Capture the cell that displays the provided text and extract its [x, y] central coordinate. 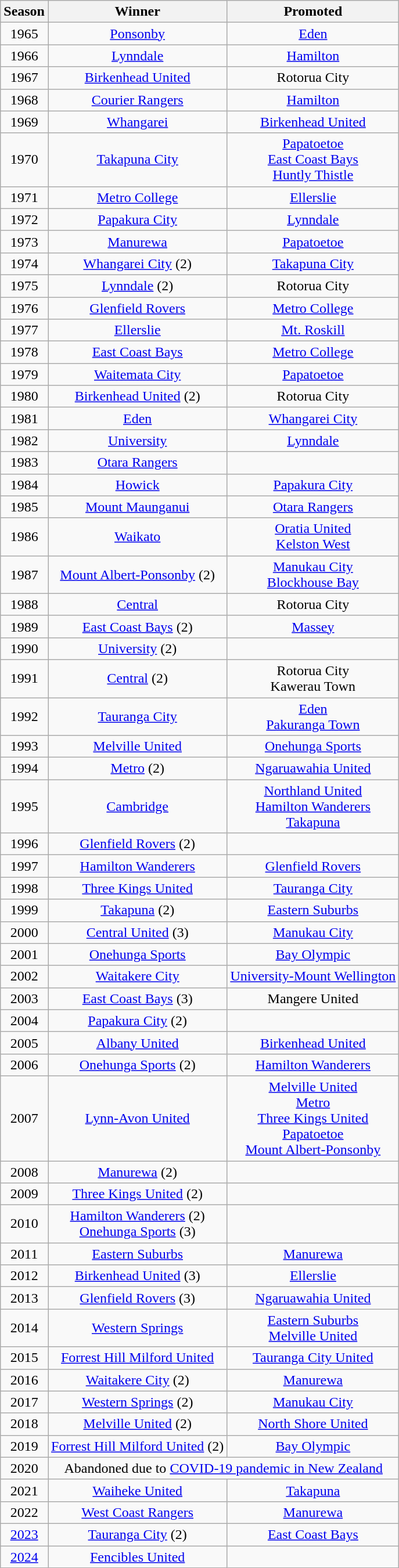
Forrest Hill Milford United [137, 1358]
University [137, 441]
1988 [24, 604]
Melville United [137, 747]
Western Springs [137, 1328]
2020 [24, 1468]
2012 [24, 1276]
Oratia UnitedKelston West [313, 536]
1993 [24, 747]
Lynn-Avon United [137, 1118]
2007 [24, 1118]
Mt. Roskill [313, 330]
1994 [24, 769]
1990 [24, 648]
Waikato [137, 536]
Three Kings United (2) [137, 1194]
Forrest Hill Milford United (2) [137, 1446]
Melville United (2) [137, 1424]
1989 [24, 626]
Onehunga Sports (2) [137, 1065]
1996 [24, 844]
2024 [24, 1556]
1986 [24, 536]
Glenfield Rovers (3) [137, 1298]
1984 [24, 485]
1980 [24, 396]
Whangarei City (2) [137, 264]
Abandoned due to COVID-19 pandemic in New Zealand [223, 1468]
1968 [24, 100]
1974 [24, 264]
Waitakere City [137, 976]
1966 [24, 56]
Tauranga City (2) [137, 1534]
1979 [24, 374]
1981 [24, 419]
Whangarei [137, 122]
Northland UnitedHamilton WanderersTakapuna [313, 806]
East Coast Bays (2) [137, 626]
Courier Rangers [137, 100]
1992 [24, 716]
1969 [24, 122]
1977 [24, 330]
Metro (2) [137, 769]
1973 [24, 241]
2003 [24, 999]
1978 [24, 352]
Massey [313, 626]
2013 [24, 1298]
Rotorua CityKawerau Town [313, 678]
1970 [24, 160]
2016 [24, 1380]
Manurewa (2) [137, 1172]
Mount Albert-Ponsonby (2) [137, 575]
1967 [24, 78]
1998 [24, 888]
2002 [24, 976]
Melville UnitedMetroThree Kings UnitedPapatoetoeMount Albert-Ponsonby [313, 1118]
Ponsonby [137, 34]
Three Kings United [137, 888]
1995 [24, 806]
North Shore United [313, 1424]
1997 [24, 866]
2005 [24, 1043]
University (2) [137, 648]
Waiheke United [137, 1490]
East Coast Bays (3) [137, 999]
2000 [24, 932]
2019 [24, 1446]
Central United (3) [137, 932]
1983 [24, 463]
1965 [24, 34]
2006 [24, 1065]
1975 [24, 286]
Eastern SuburbsMelville United [313, 1328]
1972 [24, 219]
West Coast Rangers [137, 1512]
Albany United [137, 1043]
Central [137, 604]
1985 [24, 507]
PapatoetoeEast Coast BaysHuntly Thistle [313, 160]
Howick [137, 485]
Birkenhead United (3) [137, 1276]
1976 [24, 308]
1991 [24, 678]
Waitakere City (2) [137, 1380]
2018 [24, 1424]
1999 [24, 910]
Tauranga City United [313, 1358]
2008 [24, 1172]
2010 [24, 1224]
2023 [24, 1534]
Birkenhead United (2) [137, 396]
Mount Maunganui [137, 507]
Papakura City (2) [137, 1021]
Season [24, 12]
2004 [24, 1021]
Mangere United [313, 999]
2017 [24, 1402]
2014 [24, 1328]
Promoted [313, 12]
Whangarei City [313, 419]
Hamilton Wanderers (2)Onehunga Sports (3) [137, 1224]
Manukau CityBlockhouse Bay [313, 575]
University-Mount Wellington [313, 976]
Central (2) [137, 678]
2009 [24, 1194]
Cambridge [137, 806]
1971 [24, 197]
2001 [24, 954]
Takapuna (2) [137, 910]
2022 [24, 1512]
1982 [24, 441]
2011 [24, 1254]
Takapuna [313, 1490]
2015 [24, 1358]
Winner [137, 12]
2021 [24, 1490]
Glenfield Rovers (2) [137, 844]
1987 [24, 575]
Lynndale (2) [137, 286]
Fencibles United [137, 1556]
Western Springs (2) [137, 1402]
EdenPakuranga Town [313, 716]
Waitemata City [137, 374]
